Output the [X, Y] coordinate of the center of the cell containing the given text.  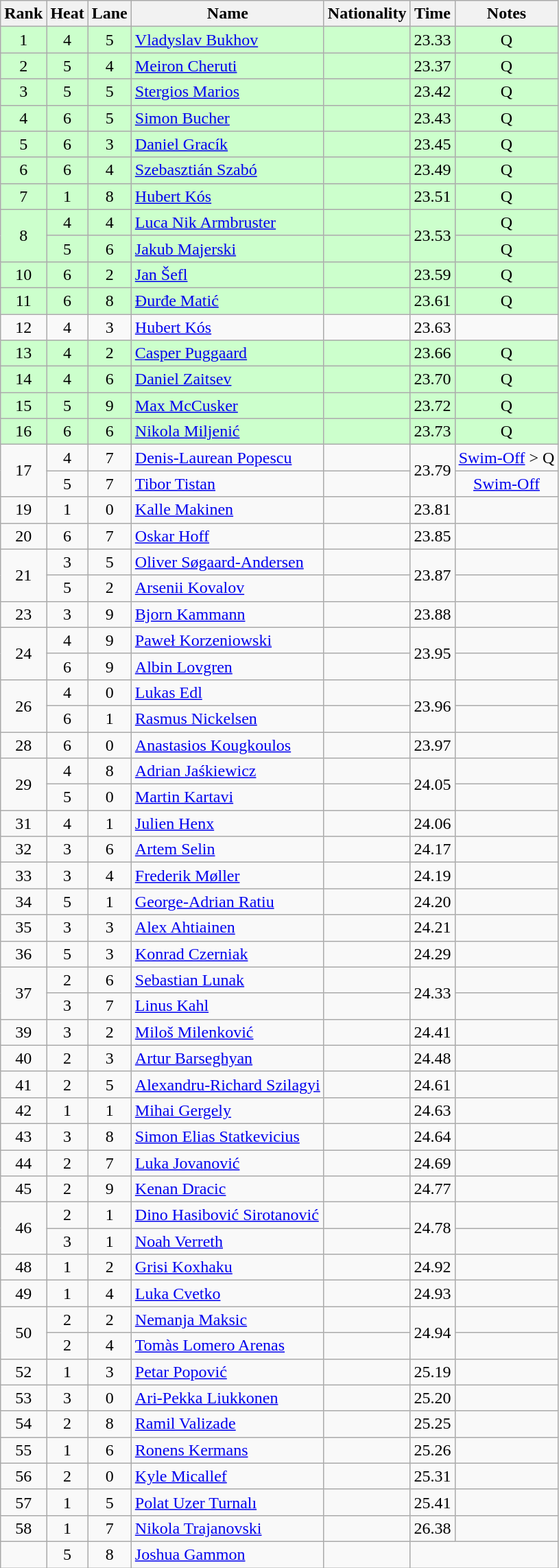
Frederik Møller [228, 876]
23.96 [432, 705]
Mihai Gergely [228, 1110]
Notes [506, 14]
28 [23, 745]
Alex Ahtiainen [228, 928]
Artur Barseghyan [228, 1058]
Polat Uzer Turnalı [228, 1502]
Adrian Jaśkiewicz [228, 771]
Joshua Gammon [228, 1554]
24.92 [432, 1267]
23.53 [432, 235]
39 [23, 1032]
Nikola Trajanovski [228, 1528]
24.78 [432, 1228]
23.72 [432, 406]
Simon Elias Statkevicius [228, 1136]
Luca Nik Armbruster [228, 222]
23.51 [432, 196]
Rank [23, 14]
23.70 [432, 379]
Daniel Zaitsev [228, 379]
23.42 [432, 92]
24.64 [432, 1136]
Ramil Valizade [228, 1424]
Nikola Miljenić [228, 432]
23.95 [432, 653]
19 [23, 510]
41 [23, 1084]
Time [432, 14]
Linus Kahl [228, 1006]
32 [23, 850]
23.45 [432, 144]
24.20 [432, 902]
George-Adrian Ratiu [228, 902]
Oliver Søgaard-Andersen [228, 562]
12 [23, 327]
Stergios Marios [228, 92]
24.06 [432, 823]
24.17 [432, 850]
52 [23, 1372]
Sebastian Lunak [228, 980]
58 [23, 1528]
15 [23, 406]
53 [23, 1398]
Swim-Off [506, 484]
24.48 [432, 1058]
24.69 [432, 1163]
Oskar Hoff [228, 536]
24 [23, 653]
25.41 [432, 1502]
56 [23, 1476]
Luka Jovanović [228, 1163]
Max McCusker [228, 406]
50 [23, 1333]
23.81 [432, 510]
Szebasztián Szabó [228, 170]
Grisi Koxhaku [228, 1267]
25.25 [432, 1424]
Tibor Tistan [228, 484]
21 [23, 575]
Dino Hasibović Sirotanović [228, 1215]
Simon Bucher [228, 118]
23.85 [432, 536]
Ari-Pekka Liukkonen [228, 1398]
Jakub Majerski [228, 248]
Konrad Czerniak [228, 954]
23.88 [432, 614]
46 [23, 1228]
Rasmus Nickelsen [228, 718]
13 [23, 353]
Jan Šefl [228, 274]
40 [23, 1058]
25.31 [432, 1476]
Meiron Cheruti [228, 66]
23 [23, 614]
23.61 [432, 301]
Noah Verreth [228, 1241]
23.66 [432, 353]
23.73 [432, 432]
23.49 [432, 170]
24.61 [432, 1084]
14 [23, 379]
24.63 [432, 1110]
23.63 [432, 327]
Lane [110, 14]
54 [23, 1424]
24.94 [432, 1333]
Paweł Korzeniowski [228, 640]
24.19 [432, 876]
Daniel Gracík [228, 144]
24.41 [432, 1032]
36 [23, 954]
26.38 [432, 1528]
Martin Kartavi [228, 797]
42 [23, 1110]
Kenan Dracic [228, 1189]
16 [23, 432]
Julien Henx [228, 823]
24.21 [432, 928]
Heat [67, 14]
Ronens Kermans [228, 1450]
Casper Puggaard [228, 353]
29 [23, 784]
23.33 [432, 40]
Kalle Makinen [228, 510]
Kyle Micallef [228, 1476]
25.20 [432, 1398]
24.29 [432, 954]
26 [23, 705]
57 [23, 1502]
23.37 [432, 66]
10 [23, 274]
35 [23, 928]
23.59 [432, 274]
11 [23, 301]
Albin Lovgren [228, 666]
45 [23, 1189]
Anastasios Kougkoulos [228, 745]
Lukas Edl [228, 692]
Petar Popović [228, 1372]
31 [23, 823]
49 [23, 1294]
Arsenii Kovalov [228, 588]
48 [23, 1267]
Denis-Laurean Popescu [228, 458]
24.93 [432, 1294]
17 [23, 471]
Đurđe Matić [228, 301]
44 [23, 1163]
25.26 [432, 1450]
23.79 [432, 471]
Name [228, 14]
33 [23, 876]
37 [23, 993]
24.05 [432, 784]
Tomàs Lomero Arenas [228, 1346]
25.19 [432, 1372]
24.77 [432, 1189]
34 [23, 902]
23.97 [432, 745]
Luka Cvetko [228, 1294]
55 [23, 1450]
24.33 [432, 993]
Swim-Off > Q [506, 458]
Artem Selin [228, 850]
23.87 [432, 575]
Miloš Milenković [228, 1032]
23.43 [432, 118]
Nemanja Maksic [228, 1320]
Alexandru-Richard Szilagyi [228, 1084]
Nationality [367, 14]
Bjorn Kammann [228, 614]
20 [23, 536]
Vladyslav Bukhov [228, 40]
43 [23, 1136]
